Identify which cell holds the provided text, then report its [X, Y] central coordinate. 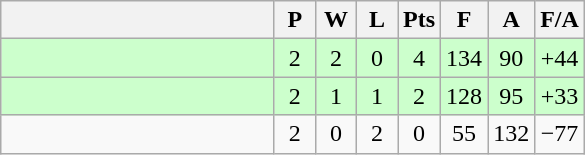
−77 [560, 134]
L [376, 20]
+44 [560, 58]
95 [512, 96]
90 [512, 58]
+33 [560, 96]
132 [512, 134]
F [464, 20]
F/A [560, 20]
134 [464, 58]
55 [464, 134]
W [336, 20]
128 [464, 96]
Pts [420, 20]
P [294, 20]
4 [420, 58]
A [512, 20]
